Extract the [X, Y] coordinate from the center of the cell holding the provided text.  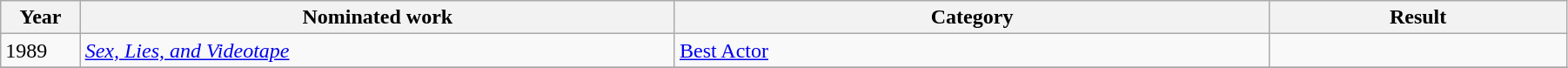
Year [40, 17]
Nominated work [378, 17]
Result [1418, 17]
Sex, Lies, and Videotape [378, 51]
1989 [40, 51]
Best Actor [971, 51]
Category [971, 17]
